Detect which cell encompasses the target text, then output its (x, y) center coordinate. 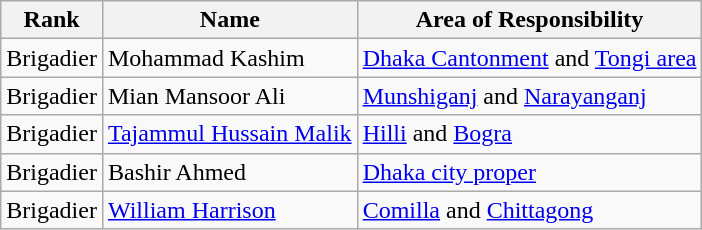
Munshiganj and Narayanganj (530, 96)
Rank (52, 20)
Mohammad Kashim (230, 58)
Area of Responsibility (530, 20)
Tajammul Hussain Malik (230, 134)
William Harrison (230, 210)
Name (230, 20)
Dhaka Cantonment and Tongi area (530, 58)
Mian Mansoor Ali (230, 96)
Comilla and Chittagong (530, 210)
Hilli and Bogra (530, 134)
Bashir Ahmed (230, 172)
Dhaka city proper (530, 172)
